Detect which cell encompasses the target text, then output its (x, y) center coordinate. 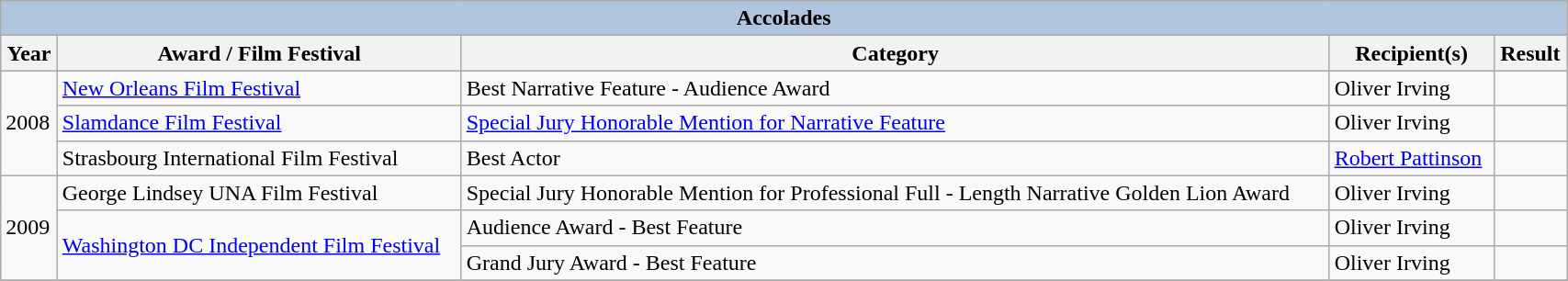
Strasbourg International Film Festival (259, 158)
Category (895, 53)
2009 (29, 228)
Special Jury Honorable Mention for Narrative Feature (895, 123)
Best Actor (895, 158)
George Lindsey UNA Film Festival (259, 193)
Audience Award - Best Feature (895, 228)
Year (29, 53)
2008 (29, 123)
Grand Jury Award - Best Feature (895, 263)
Slamdance Film Festival (259, 123)
Special Jury Honorable Mention for Professional Full - Length Narrative Golden Lion Award (895, 193)
Robert Pattinson (1411, 158)
Accolades (784, 18)
Award / Film Festival (259, 53)
Washington DC Independent Film Festival (259, 245)
Result (1530, 53)
Best Narrative Feature - Audience Award (895, 88)
New Orleans Film Festival (259, 88)
Recipient(s) (1411, 53)
